Identify which cell holds the provided text, then report its [x, y] central coordinate. 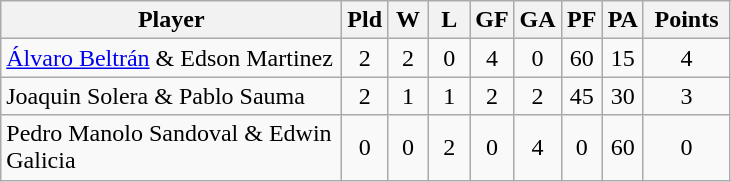
45 [582, 96]
30 [622, 96]
Joaquin Solera & Pablo Sauma [172, 96]
Pedro Manolo Sandoval & Edwin Galicia [172, 148]
PA [622, 20]
W [408, 20]
GA [538, 20]
3 [686, 96]
Álvaro Beltrán & Edson Martinez [172, 58]
PF [582, 20]
L [450, 20]
15 [622, 58]
GF [492, 20]
Player [172, 20]
Points [686, 20]
Pld [365, 20]
